Capture the cell that displays the provided text and extract its (X, Y) central coordinate. 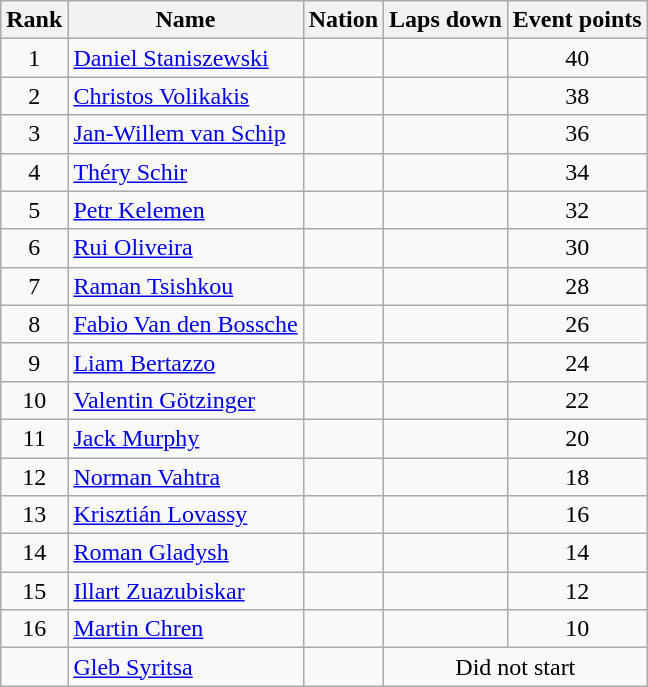
32 (577, 210)
Théry Schir (186, 172)
Nation (343, 20)
24 (577, 362)
Illart Zuazubiskar (186, 591)
Raman Tsishkou (186, 286)
4 (34, 172)
Martin Chren (186, 629)
36 (577, 134)
Event points (577, 20)
13 (34, 515)
18 (577, 477)
5 (34, 210)
Rank (34, 20)
22 (577, 400)
Did not start (516, 667)
9 (34, 362)
Petr Kelemen (186, 210)
28 (577, 286)
Norman Vahtra (186, 477)
Laps down (446, 20)
6 (34, 248)
11 (34, 438)
Rui Oliveira (186, 248)
38 (577, 96)
2 (34, 96)
15 (34, 591)
Jack Murphy (186, 438)
34 (577, 172)
1 (34, 58)
Roman Gladysh (186, 553)
Gleb Syritsa (186, 667)
Krisztián Lovassy (186, 515)
Daniel Staniszewski (186, 58)
8 (34, 324)
Jan-Willem van Schip (186, 134)
30 (577, 248)
20 (577, 438)
3 (34, 134)
Valentin Götzinger (186, 400)
Name (186, 20)
Liam Bertazzo (186, 362)
Christos Volikakis (186, 96)
Fabio Van den Bossche (186, 324)
7 (34, 286)
26 (577, 324)
40 (577, 58)
